Provide the [x, y] coordinate of the cell's center where the given text is located.  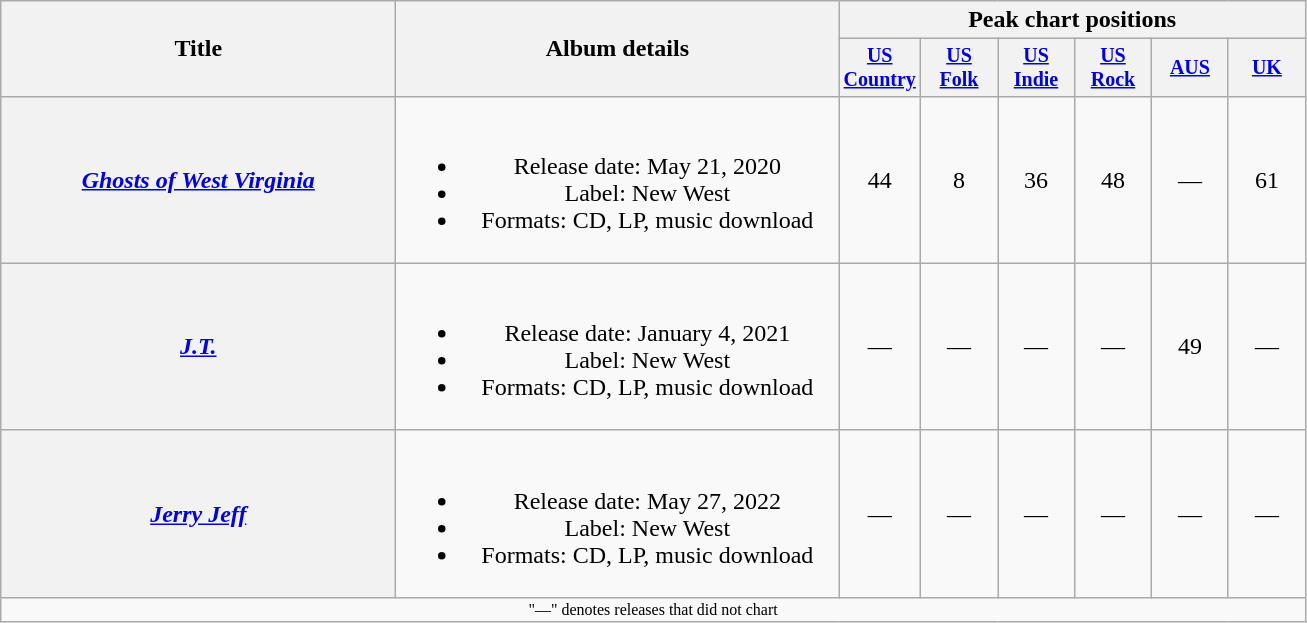
J.T. [198, 346]
Ghosts of West Virginia [198, 180]
UK [1266, 68]
Release date: January 4, 2021Label: New WestFormats: CD, LP, music download [618, 346]
44 [880, 180]
Peak chart positions [1072, 20]
61 [1266, 180]
AUS [1190, 68]
US Indie [1036, 68]
49 [1190, 346]
Title [198, 49]
Album details [618, 49]
US Rock [1112, 68]
36 [1036, 180]
8 [960, 180]
USFolk [960, 68]
Release date: May 27, 2022Label: New WestFormats: CD, LP, music download [618, 514]
48 [1112, 180]
"—" denotes releases that did not chart [654, 609]
US Country [880, 68]
Release date: May 21, 2020Label: New WestFormats: CD, LP, music download [618, 180]
Jerry Jeff [198, 514]
